Return the [X, Y] coordinate for the center point of the cell that contains the specified text.  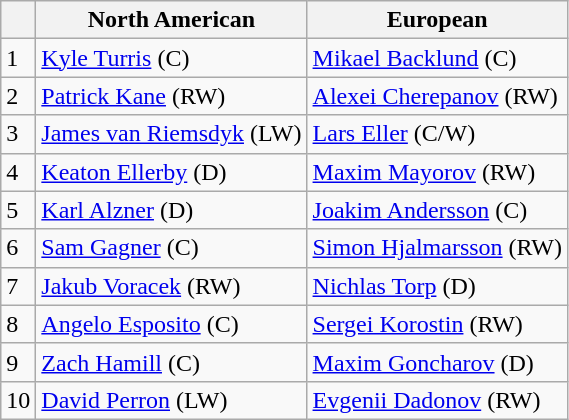
Mikael Backlund (C) [437, 58]
7 [18, 286]
David Perron (LW) [172, 400]
8 [18, 324]
Maxim Goncharov (D) [437, 362]
10 [18, 400]
Maxim Mayorov (RW) [437, 172]
5 [18, 210]
9 [18, 362]
Patrick Kane (RW) [172, 96]
3 [18, 134]
1 [18, 58]
2 [18, 96]
Joakim Andersson (C) [437, 210]
Jakub Voracek (RW) [172, 286]
Simon Hjalmarsson (RW) [437, 248]
6 [18, 248]
Zach Hamill (C) [172, 362]
Alexei Cherepanov (RW) [437, 96]
Lars Eller (C/W) [437, 134]
North American [172, 20]
Karl Alzner (D) [172, 210]
Evgenii Dadonov (RW) [437, 400]
4 [18, 172]
European [437, 20]
Sam Gagner (C) [172, 248]
Keaton Ellerby (D) [172, 172]
Kyle Turris (C) [172, 58]
Angelo Esposito (C) [172, 324]
James van Riemsdyk (LW) [172, 134]
Sergei Korostin (RW) [437, 324]
Nichlas Torp (D) [437, 286]
